Return the (x, y) coordinate for the center point of the cell that contains the specified text.  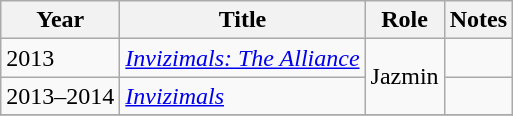
Year (60, 20)
Invizimals (242, 96)
2013 (60, 58)
Title (242, 20)
Notes (478, 20)
Role (404, 20)
Invizimals: The Alliance (242, 58)
2013–2014 (60, 96)
Jazmin (404, 77)
